Extract the (X, Y) coordinate from the center of the cell holding the provided text.  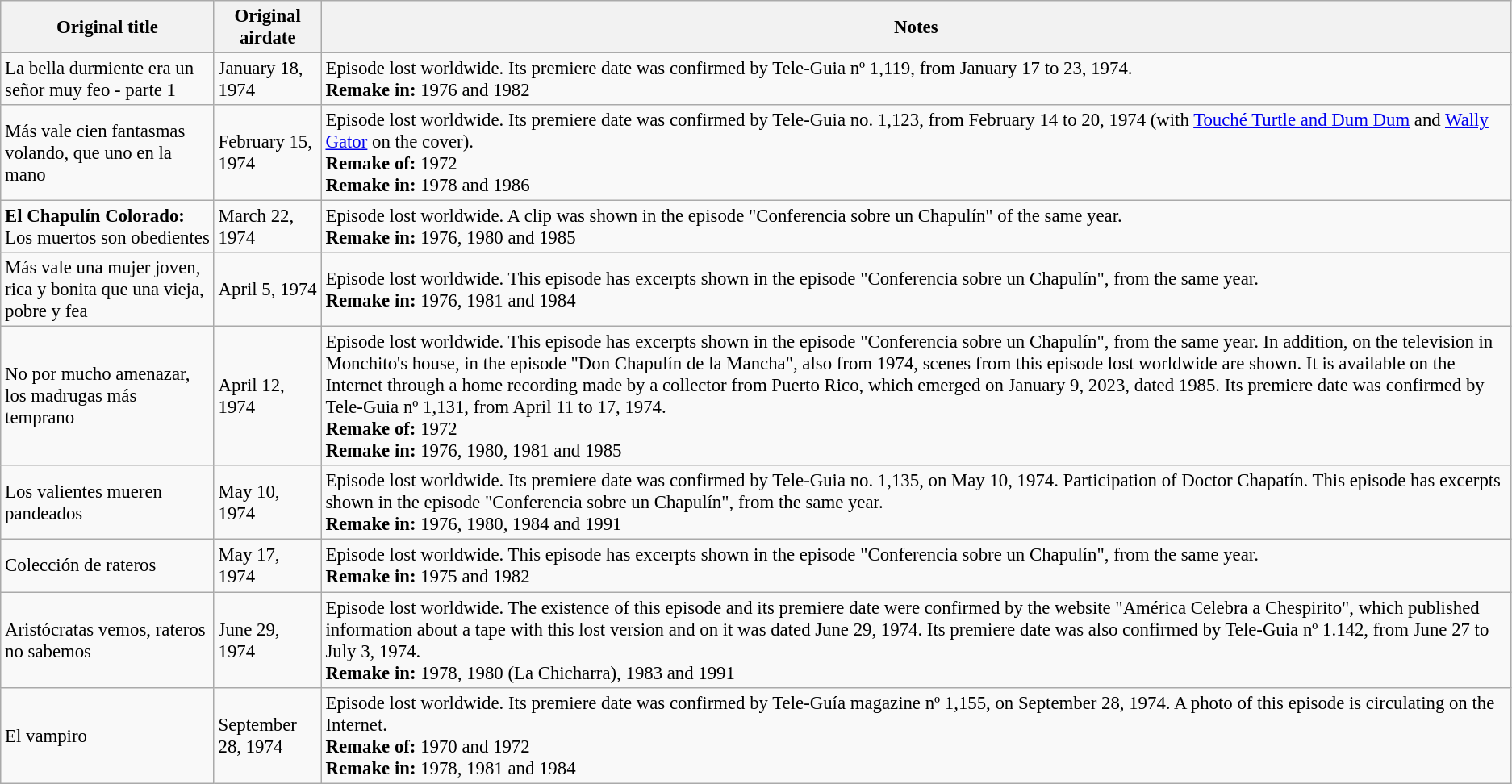
May 17, 1974 (268, 566)
Más vale una mujer joven, rica y bonita que una vieja, pobre y fea (107, 290)
Original airdate (268, 27)
May 10, 1974 (268, 503)
March 22, 1974 (268, 227)
September 28, 1974 (268, 736)
February 15, 1974 (268, 153)
April 12, 1974 (268, 397)
June 29, 1974 (268, 640)
Aristócratas vemos, rateros no sabemos (107, 640)
El Chapulín Colorado: Los muertos son obedientes (107, 227)
No por mucho amenazar, los madrugas más temprano (107, 397)
Episode lost worldwide. Its premiere date was confirmed by Tele-Guia nº 1,119, from January 17 to 23, 1974.Remake in: 1976 and 1982 (916, 79)
Episode lost worldwide. This episode has excerpts shown in the episode "Conferencia sobre un Chapulín", from the same year.Remake in: 1975 and 1982 (916, 566)
Los valientes mueren pandeados (107, 503)
Colección de rateros (107, 566)
Más vale cien fantasmas volando, que uno en la mano (107, 153)
April 5, 1974 (268, 290)
El vampiro (107, 736)
Notes (916, 27)
Original title (107, 27)
January 18, 1974 (268, 79)
Episode lost worldwide. A clip was shown in the episode "Conferencia sobre un Chapulín" of the same year.Remake in: 1976, 1980 and 1985 (916, 227)
La bella durmiente era un señor muy feo - parte 1 (107, 79)
